Return [X, Y] of the center of cell containing provided text 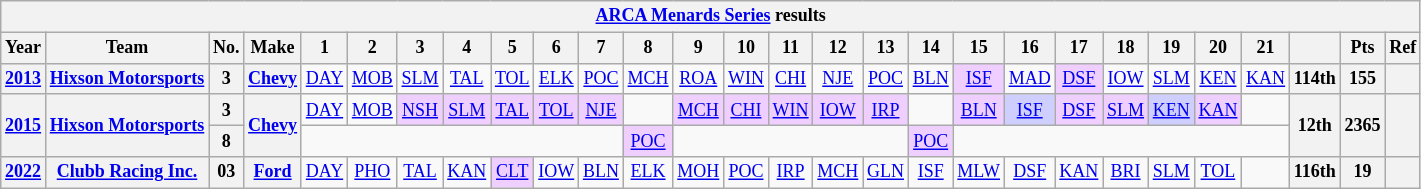
13 [886, 48]
17 [1079, 48]
2365 [1362, 125]
NSH [420, 110]
Make [273, 48]
15 [978, 48]
MLW [978, 172]
18 [1126, 48]
116th [1314, 172]
CLT [512, 172]
PHO [372, 172]
MOH [698, 172]
GLN [886, 172]
Clubb Racing Inc. [126, 172]
2015 [24, 125]
MAD [1030, 78]
ROA [698, 78]
16 [1030, 48]
10 [746, 48]
12th [1314, 125]
4 [467, 48]
2 [372, 48]
2013 [24, 78]
14 [930, 48]
21 [1266, 48]
155 [1362, 78]
2022 [24, 172]
11 [790, 48]
114th [1314, 78]
Team [126, 48]
20 [1218, 48]
Year [24, 48]
1 [324, 48]
5 [512, 48]
9 [698, 48]
ARCA Menards Series results [711, 16]
Ford [273, 172]
No. [226, 48]
03 [226, 172]
7 [602, 48]
Ref [1403, 48]
12 [838, 48]
Pts [1362, 48]
BRI [1126, 172]
6 [556, 48]
